Return [x, y] of the center of cell containing provided text 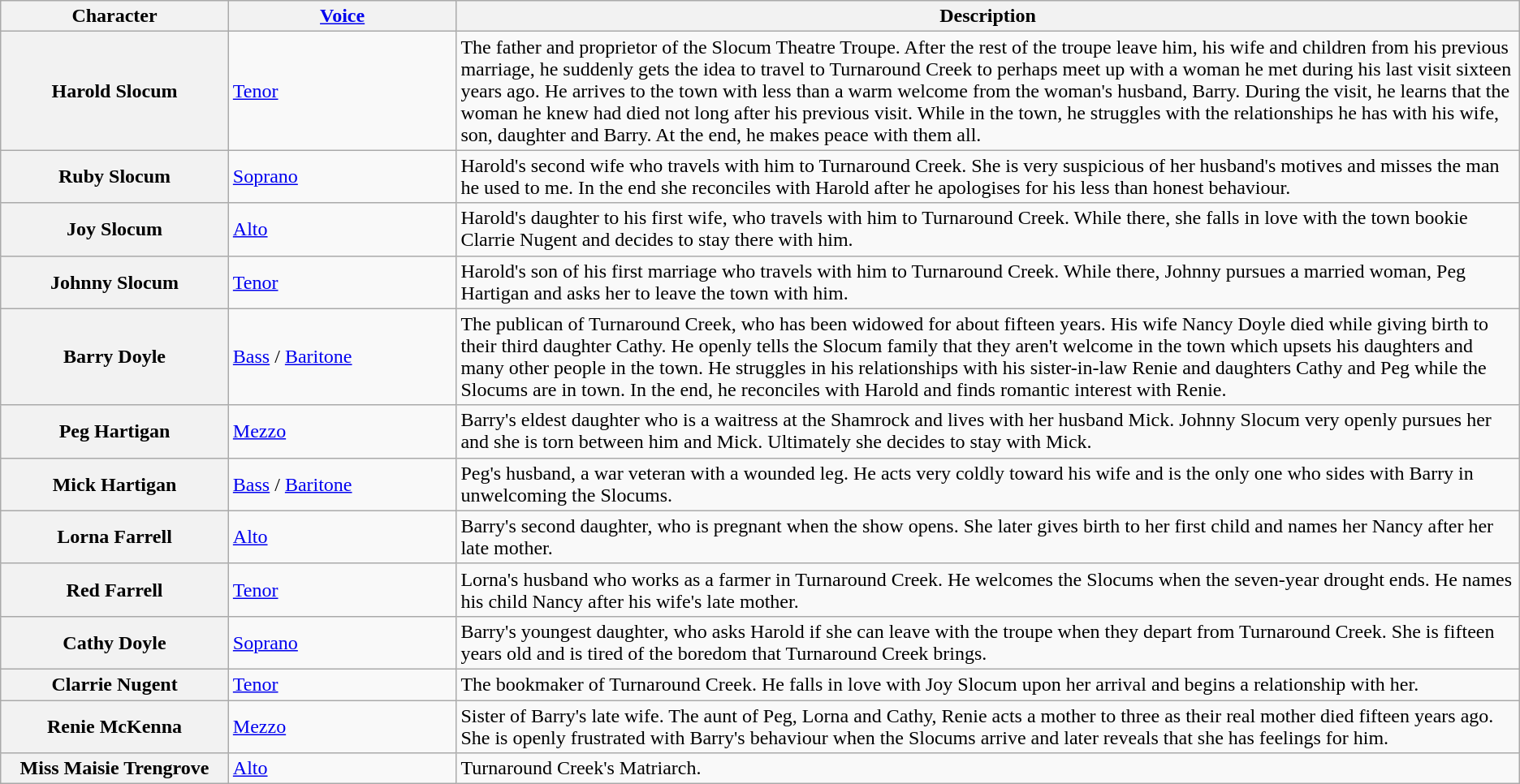
Clarrie Nugent [115, 684]
Johnny Slocum [115, 282]
Description [987, 16]
Peg Hartigan [115, 432]
Harold Slocum [115, 91]
Red Farrell [115, 589]
Miss Maisie Trengrove [115, 769]
Cathy Doyle [115, 643]
Voice [343, 16]
Lorna Farrell [115, 537]
Turnaround Creek's Matriarch. [987, 769]
Barry Doyle [115, 357]
Joy Slocum [115, 229]
Barry's second daughter, who is pregnant when the show opens. She later gives birth to her first child and names her Nancy after her late mother. [987, 537]
Ruby Slocum [115, 177]
Mick Hartigan [115, 484]
The bookmaker of Turnaround Creek. He falls in love with Joy Slocum upon her arrival and begins a relationship with her. [987, 684]
Character [115, 16]
Renie McKenna [115, 726]
